Search for the cell housing the specified text and yield its (X, Y) center coordinate. 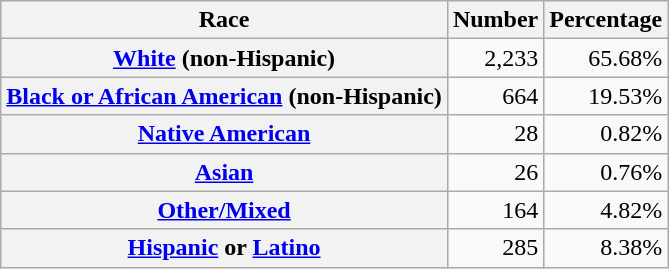
19.53% (606, 96)
285 (495, 248)
Percentage (606, 20)
Number (495, 20)
White (non-Hispanic) (224, 58)
0.82% (606, 134)
664 (495, 96)
Black or African American (non-Hispanic) (224, 96)
Asian (224, 172)
Race (224, 20)
Hispanic or Latino (224, 248)
26 (495, 172)
Other/Mixed (224, 210)
28 (495, 134)
8.38% (606, 248)
2,233 (495, 58)
4.82% (606, 210)
0.76% (606, 172)
Native American (224, 134)
65.68% (606, 58)
164 (495, 210)
